Determine the [x, y] coordinate at the center of the cell enclosing the given text.  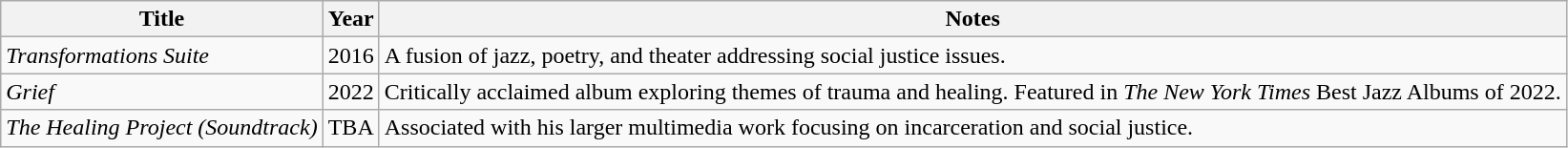
Grief [162, 92]
Title [162, 19]
Transformations Suite [162, 55]
Associated with his larger multimedia work focusing on incarceration and social justice. [972, 128]
Year [351, 19]
TBA [351, 128]
Critically acclaimed album exploring themes of trauma and healing. Featured in The New York Times Best Jazz Albums of 2022. [972, 92]
2022 [351, 92]
2016 [351, 55]
Notes [972, 19]
The Healing Project (Soundtrack) [162, 128]
A fusion of jazz, poetry, and theater addressing social justice issues. [972, 55]
